Extract the [X, Y] coordinate from the center of the cell holding the provided text.  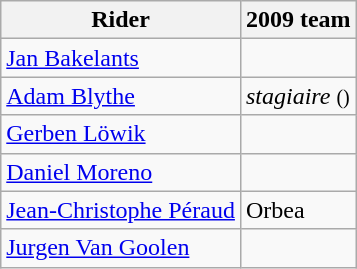
Gerben Löwik [121, 134]
2009 team [298, 20]
Rider [121, 20]
stagiaire () [298, 96]
Jurgen Van Goolen [121, 248]
Adam Blythe [121, 96]
Daniel Moreno [121, 172]
Jean-Christophe Péraud [121, 210]
Jan Bakelants [121, 58]
Orbea [298, 210]
